Return the (X, Y) coordinate for the center point of the cell that contains the specified text.  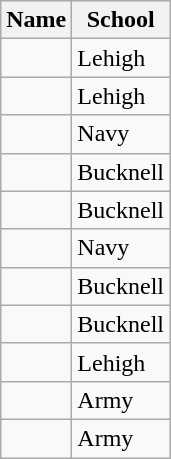
Name (36, 20)
School (121, 20)
